Provide the (X, Y) coordinate of the cell's center where the given text is located.  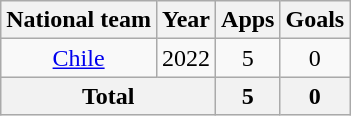
Year (186, 20)
Chile (79, 58)
2022 (186, 58)
Total (108, 96)
Goals (315, 20)
Apps (248, 20)
National team (79, 20)
